Search for the cell housing the specified text and yield its [X, Y] center coordinate. 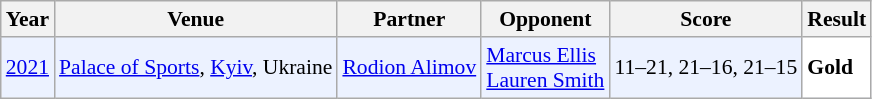
Rodion Alimov [409, 68]
Venue [196, 19]
Partner [409, 19]
Opponent [545, 19]
2021 [28, 68]
Gold [836, 68]
Palace of Sports, Kyiv, Ukraine [196, 68]
Marcus Ellis Lauren Smith [545, 68]
Year [28, 19]
Result [836, 19]
Score [706, 19]
11–21, 21–16, 21–15 [706, 68]
